Detect which cell encompasses the target text, then output its (X, Y) center coordinate. 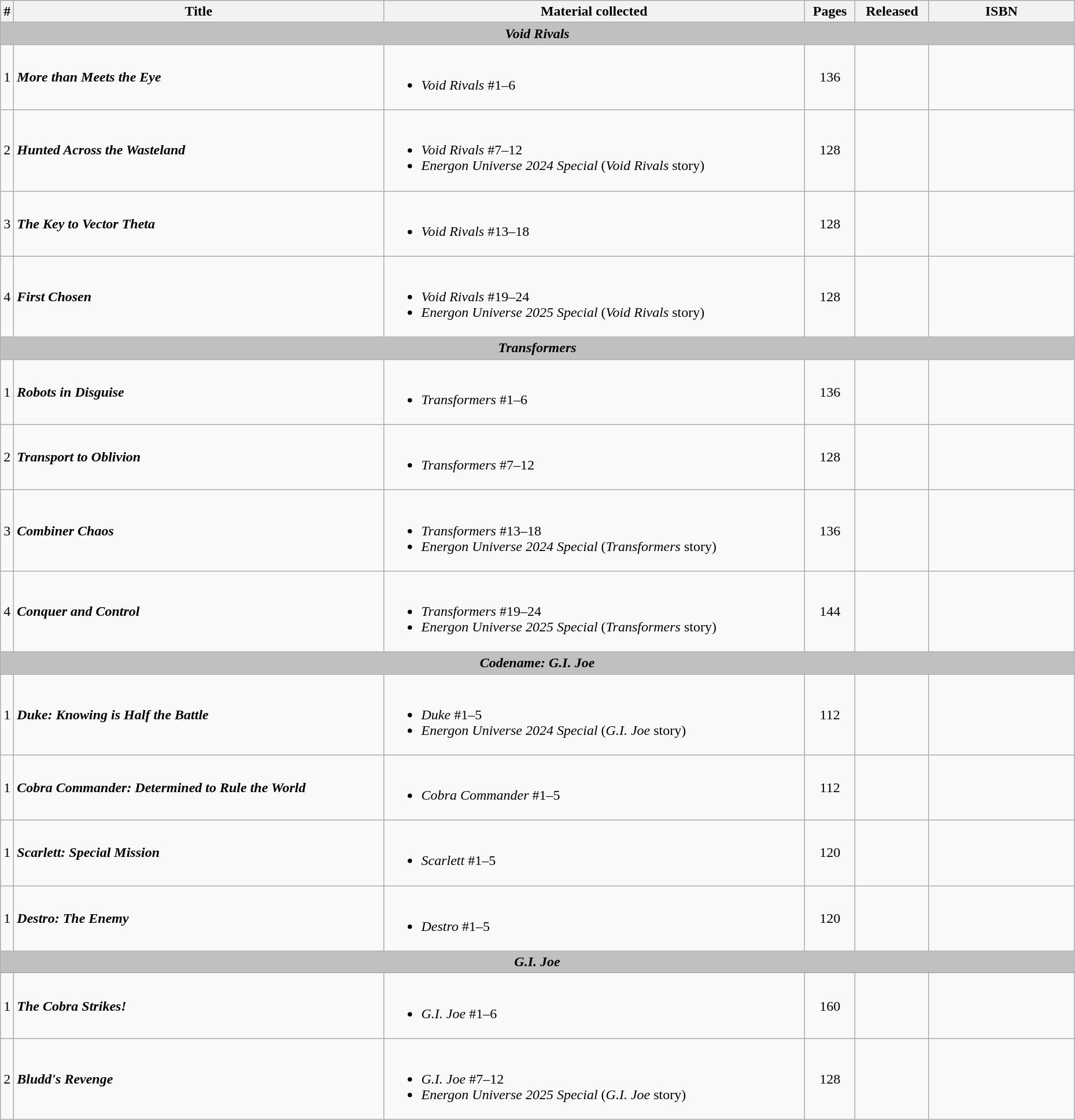
Released (892, 12)
Transformers #19–24Energon Universe 2025 Special (Transformers story) (594, 611)
# (7, 12)
Transport to Oblivion (199, 457)
Destro: The Enemy (199, 918)
Combiner Chaos (199, 530)
Void Rivals #7–12Energon Universe 2024 Special (Void Rivals story) (594, 150)
Duke: Knowing is Half the Battle (199, 715)
Scarlett: Special Mission (199, 853)
Transformers #13–18Energon Universe 2024 Special (Transformers story) (594, 530)
Robots in Disguise (199, 392)
Destro #1–5 (594, 918)
G.I. Joe (538, 962)
Duke #1–5Energon Universe 2024 Special (G.I. Joe story) (594, 715)
Void Rivals #1–6 (594, 77)
Void Rivals (538, 34)
160 (829, 1006)
Title (199, 12)
Codename: G.I. Joe (538, 663)
The Cobra Strikes! (199, 1006)
More than Meets the Eye (199, 77)
Pages (829, 12)
First Chosen (199, 297)
Void Rivals #13–18 (594, 223)
G.I. Joe #1–6 (594, 1006)
Conquer and Control (199, 611)
The Key to Vector Theta (199, 223)
Scarlett #1–5 (594, 853)
Transformers (538, 348)
Transformers #1–6 (594, 392)
Void Rivals #19–24Energon Universe 2025 Special (Void Rivals story) (594, 297)
Cobra Commander #1–5 (594, 788)
ISBN (1002, 12)
144 (829, 611)
Bludd's Revenge (199, 1079)
Cobra Commander: Determined to Rule the World (199, 788)
Transformers #7–12 (594, 457)
Hunted Across the Wasteland (199, 150)
Material collected (594, 12)
G.I. Joe #7–12Energon Universe 2025 Special (G.I. Joe story) (594, 1079)
